Scan for the cell matching the given text and deliver its [x, y] coordinate at center. 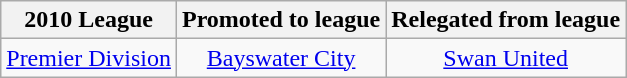
2010 League [89, 20]
Bayswater City [280, 58]
Relegated from league [506, 20]
Promoted to league [280, 20]
Swan United [506, 58]
Premier Division [89, 58]
